Search for the cell housing the specified text and yield its (X, Y) center coordinate. 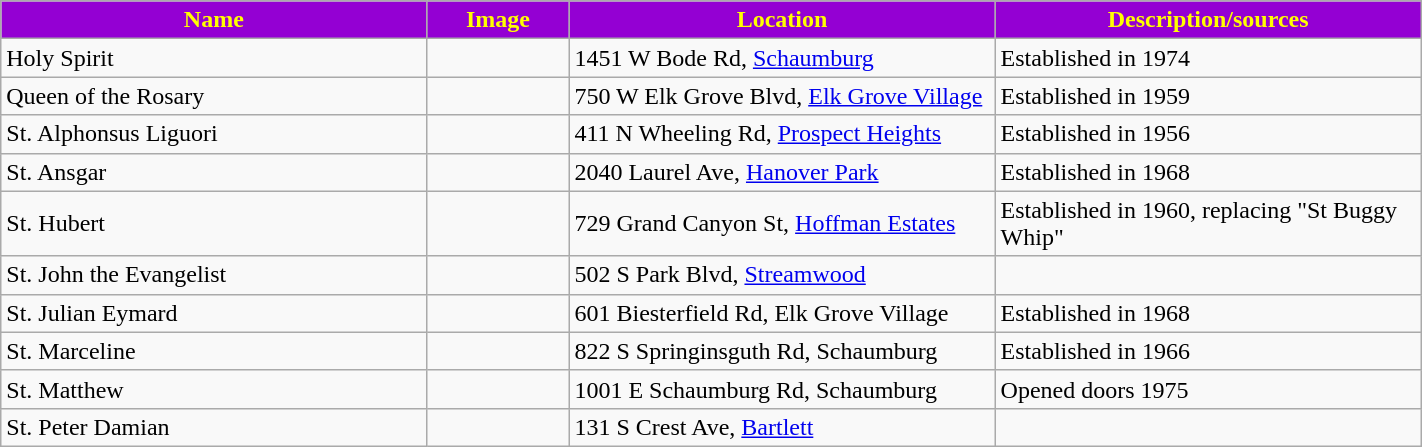
1451 W Bode Rd, Schaumburg (782, 58)
St. John the Evangelist (214, 275)
822 S Springinsguth Rd, Schaumburg (782, 351)
Established in 1966 (1208, 351)
St. Julian Eymard (214, 313)
St. Hubert (214, 224)
131 S Crest Ave, Bartlett (782, 427)
Holy Spirit (214, 58)
601 Biesterfield Rd, Elk Grove Village (782, 313)
Established in 1960, replacing "St Buggy Whip" (1208, 224)
St. Marceline (214, 351)
St. Ansgar (214, 172)
St. Alphonsus Liguori (214, 134)
750 W Elk Grove Blvd, Elk Grove Village (782, 96)
St. Matthew (214, 389)
Image (498, 20)
Location (782, 20)
Queen of the Rosary (214, 96)
Established in 1974 (1208, 58)
2040 Laurel Ave, Hanover Park (782, 172)
St. Peter Damian (214, 427)
Opened doors 1975 (1208, 389)
Description/sources (1208, 20)
411 N Wheeling Rd, Prospect Heights (782, 134)
502 S Park Blvd, Streamwood (782, 275)
Established in 1956 (1208, 134)
1001 E Schaumburg Rd, Schaumburg (782, 389)
729 Grand Canyon St, Hoffman Estates (782, 224)
Established in 1959 (1208, 96)
Name (214, 20)
